Return the (x, y) coordinate for the center point of the cell that contains the specified text.  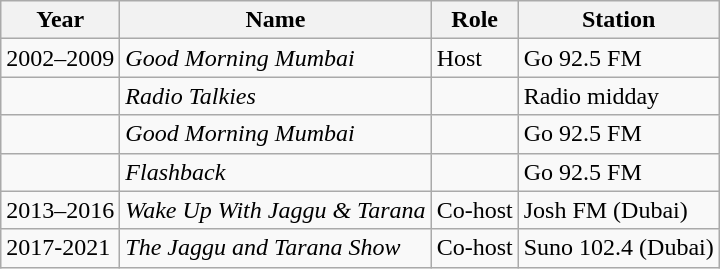
Josh FM (Dubai) (618, 210)
Flashback (276, 172)
Radio midday (618, 96)
Radio Talkies (276, 96)
Station (618, 20)
2002–2009 (60, 58)
The Jaggu and Tarana Show (276, 248)
2017-2021 (60, 248)
Year (60, 20)
Suno 102.4 (Dubai) (618, 248)
Wake Up With Jaggu & Tarana (276, 210)
Host (474, 58)
Name (276, 20)
2013–2016 (60, 210)
Role (474, 20)
